Detect which cell encompasses the target text, then output its [X, Y] center coordinate. 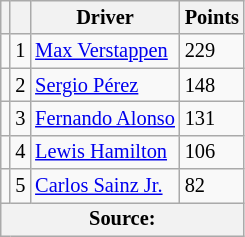
131 [212, 118]
1 [20, 51]
229 [212, 51]
Driver [105, 17]
148 [212, 85]
106 [212, 152]
Lewis Hamilton [105, 152]
Max Verstappen [105, 51]
Source: [122, 219]
Points [212, 17]
5 [20, 186]
2 [20, 85]
82 [212, 186]
3 [20, 118]
Sergio Pérez [105, 85]
Carlos Sainz Jr. [105, 186]
Fernando Alonso [105, 118]
4 [20, 152]
